Provide the [x, y] coordinate of the cell's center where the given text is located.  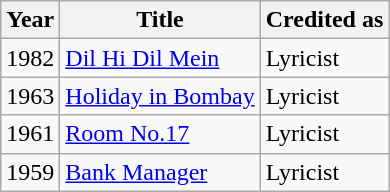
Title [160, 20]
1963 [30, 96]
1961 [30, 134]
1982 [30, 58]
Bank Manager [160, 172]
Dil Hi Dil Mein [160, 58]
Holiday in Bombay [160, 96]
Credited as [324, 20]
Room No.17 [160, 134]
Year [30, 20]
1959 [30, 172]
